From the cell containing the given text, extract its center point as [X, Y] coordinate. 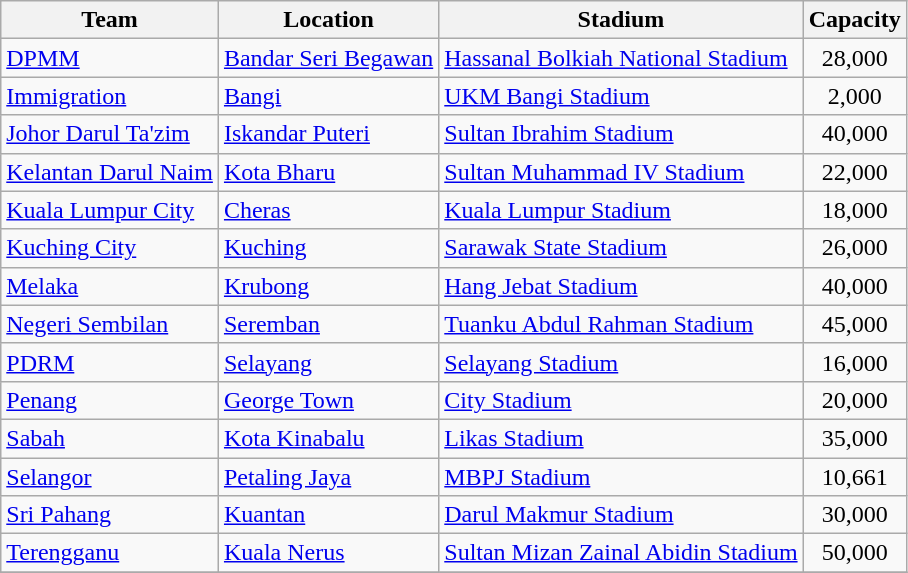
Iskandar Puteri [328, 134]
Sultan Ibrahim Stadium [621, 134]
PDRM [110, 362]
UKM Bangi Stadium [621, 96]
Tuanku Abdul Rahman Stadium [621, 324]
Bandar Seri Begawan [328, 58]
Kelantan Darul Naim [110, 172]
Kuala Nerus [328, 553]
2,000 [854, 96]
35,000 [854, 438]
Kota Kinabalu [328, 438]
Sultan Mizan Zainal Abidin Stadium [621, 553]
Petaling Jaya [328, 477]
Kota Bharu [328, 172]
Kuala Lumpur City [110, 210]
Kuantan [328, 515]
20,000 [854, 400]
Immigration [110, 96]
Krubong [328, 286]
45,000 [854, 324]
18,000 [854, 210]
26,000 [854, 248]
Negeri Sembilan [110, 324]
Sarawak State Stadium [621, 248]
Location [328, 20]
Likas Stadium [621, 438]
Hassanal Bolkiah National Stadium [621, 58]
Selangor [110, 477]
City Stadium [621, 400]
MBPJ Stadium [621, 477]
Cheras [328, 210]
Selayang [328, 362]
16,000 [854, 362]
Kuala Lumpur Stadium [621, 210]
Melaka [110, 286]
Terengganu [110, 553]
Team [110, 20]
Sri Pahang [110, 515]
Kuching City [110, 248]
Sabah [110, 438]
George Town [328, 400]
30,000 [854, 515]
Kuching [328, 248]
Sultan Muhammad IV Stadium [621, 172]
28,000 [854, 58]
Darul Makmur Stadium [621, 515]
Seremban [328, 324]
50,000 [854, 553]
Bangi [328, 96]
Capacity [854, 20]
DPMM [110, 58]
Selayang Stadium [621, 362]
Johor Darul Ta'zim [110, 134]
Stadium [621, 20]
22,000 [854, 172]
Penang [110, 400]
10,661 [854, 477]
Hang Jebat Stadium [621, 286]
